Return the (x, y) coordinate for the center point of the cell that contains the specified text.  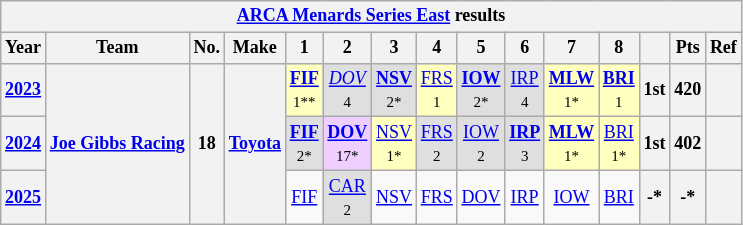
NSV1* (394, 144)
Year (24, 48)
2023 (24, 90)
FRS2 (436, 144)
7 (571, 48)
FIF1** (304, 90)
FRS (436, 197)
FIF2* (304, 144)
NSV2* (394, 90)
8 (618, 48)
3 (394, 48)
420 (688, 90)
6 (525, 48)
Ref (724, 48)
FRS1 (436, 90)
IRP3 (525, 144)
DOV17* (348, 144)
IRP (525, 197)
2 (348, 48)
2025 (24, 197)
Toyota (254, 144)
1 (304, 48)
BRI1 (618, 90)
2024 (24, 144)
402 (688, 144)
Pts (688, 48)
ARCA Menards Series East results (371, 16)
No. (206, 48)
5 (481, 48)
IOW2* (481, 90)
Make (254, 48)
IOW2 (481, 144)
NSV (394, 197)
18 (206, 144)
BRI1* (618, 144)
IOW (571, 197)
Joe Gibbs Racing (117, 144)
DOV (481, 197)
DOV4 (348, 90)
Team (117, 48)
CAR2 (348, 197)
4 (436, 48)
BRI (618, 197)
FIF (304, 197)
IRP4 (525, 90)
